Detect which cell encompasses the target text, then output its [X, Y] center coordinate. 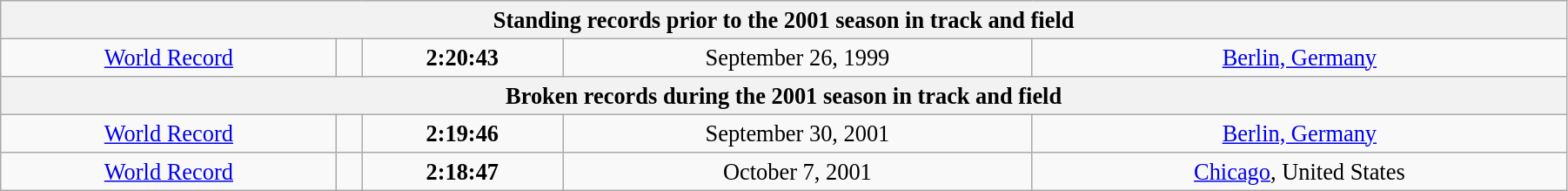
September 26, 1999 [797, 58]
2:19:46 [463, 133]
Standing records prior to the 2001 season in track and field [784, 19]
Chicago, United States [1299, 172]
2:18:47 [463, 172]
September 30, 2001 [797, 133]
Broken records during the 2001 season in track and field [784, 95]
2:20:43 [463, 58]
October 7, 2001 [797, 172]
